Provide the (x, y) coordinate of the cell's center where the given text is located.  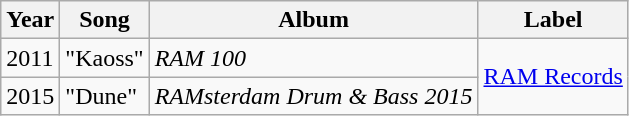
Label (553, 20)
Year (30, 20)
RAM 100 (314, 58)
RAMsterdam Drum & Bass 2015 (314, 96)
2015 (30, 96)
2011 (30, 58)
"Kaoss" (104, 58)
RAM Records (553, 77)
"Dune" (104, 96)
Album (314, 20)
Song (104, 20)
